Return (x, y) of the center of cell containing provided text 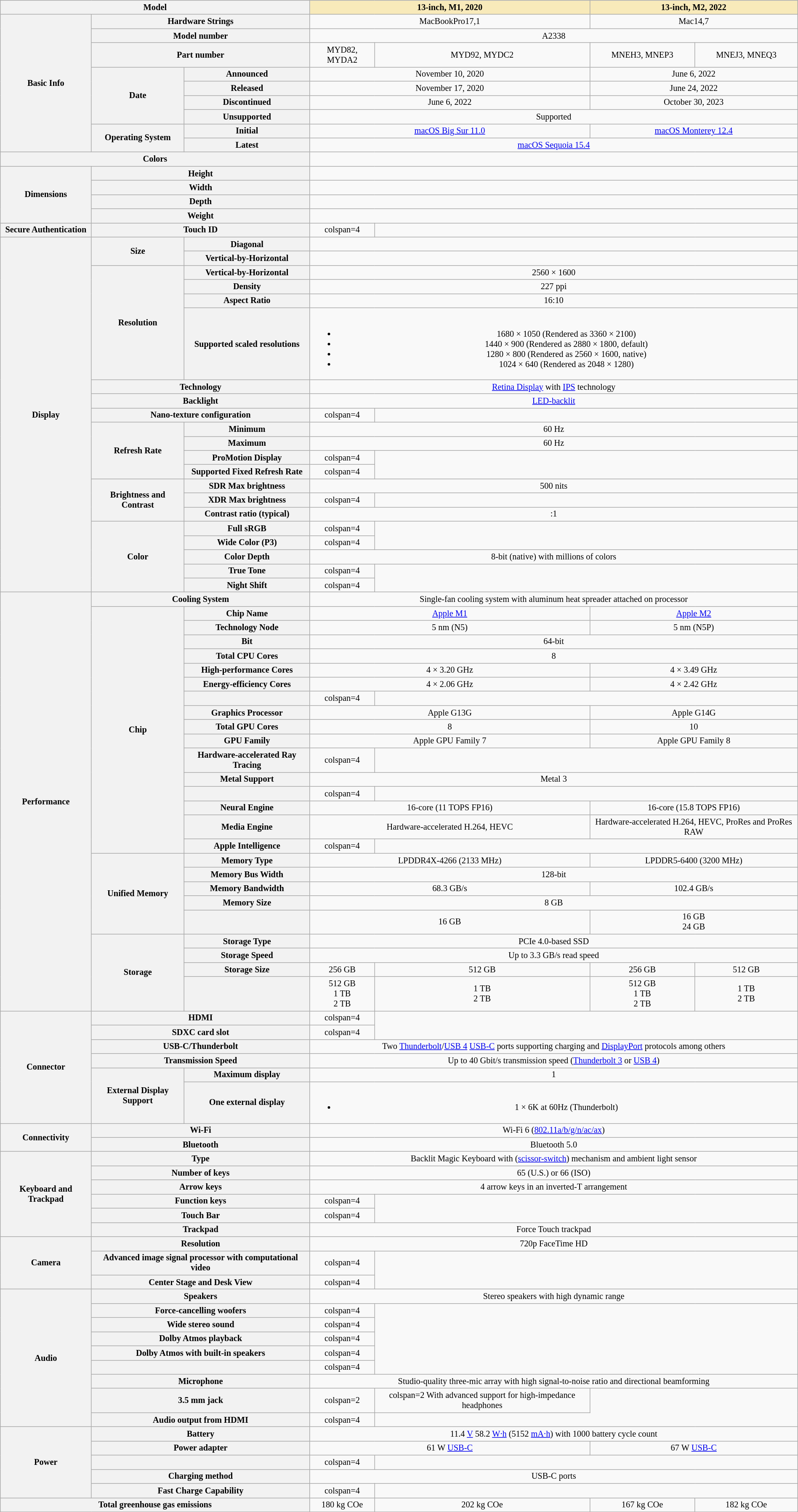
13-inch, M1, 2020 (450, 7)
Audio output from HDMI (200, 1420)
Transmission Speed (200, 1060)
Hardware-accelerated Ray Tracing (247, 760)
Technology (200, 387)
Mac14,7 (694, 21)
Total GPU Cores (247, 727)
June 24, 2022 (694, 88)
Supported scaled resolutions (247, 343)
5 nm (N5P) (694, 628)
16:10 (554, 301)
Colors (155, 159)
USB-C ports (554, 1476)
Apple Intelligence (247, 846)
Apple M1 (450, 613)
1 × 6K at 60Hz (Thunderbolt) (554, 1102)
Arrow keys (200, 1187)
External Display Support (138, 1095)
colspan=2 (342, 1400)
128-bit (554, 874)
Bluetooth 5.0 (554, 1145)
Full sRGB (247, 528)
Center Stage and Desk View (200, 1282)
202 kg COe (482, 1505)
Chip (138, 729)
Model number (200, 36)
Backlit Magic Keyboard with (scissor-switch) mechanism and ambient light sensor (554, 1159)
Camera (46, 1263)
Keyboard and Trackpad (46, 1194)
LPDDR5-6400 (3200 MHz) (694, 860)
Display (46, 415)
Nano-texture configuration (200, 415)
Storage (138, 972)
Hardware-accelerated H.264, HEVC, ProRes and ProRes RAW (694, 827)
Power adapter (200, 1448)
SDXC card slot (200, 1032)
Dolby Atmos playback (200, 1339)
Apple M2 (694, 613)
Supported Fixed Refresh Rate (247, 472)
ProMotion Display (247, 458)
8-bit (native) with millions of colors (554, 556)
500 nits (554, 486)
Apple G14G (694, 713)
Memory Bus Width (247, 874)
One external display (247, 1102)
Part number (200, 55)
Minimum (247, 429)
Date (138, 95)
Speakers (200, 1296)
720p FaceTime HD (554, 1243)
Color (138, 556)
Metal Support (247, 779)
Force Touch trackpad (554, 1230)
Energy-efficiency Cores (247, 684)
Maximum display (247, 1075)
Connectivity (46, 1137)
68.3 GB/s (450, 889)
Graphics Processor (247, 713)
Function keys (200, 1201)
Total greenhouse gas emissions (155, 1505)
Depth (200, 202)
Unsupported (247, 117)
Apple GPU Family 8 (694, 741)
MYD92, MYDC2 (482, 55)
Touch ID (200, 230)
colspan=2 With advanced support for high-impedance headphones (482, 1400)
Wide stereo sound (200, 1325)
Model (155, 7)
4 arrow keys in an inverted-T arrangement (554, 1187)
11.4 V 58.2 W·h (5152 mA·h) with 1000 battery cycle count (554, 1434)
Number of keys (200, 1173)
102.4 GB/s (694, 889)
MYD82, MYDA2 (342, 55)
Secure Authentication (46, 230)
180 kg COe (342, 1505)
Basic Info (46, 83)
Brightness and Contrast (138, 500)
Force-cancelling woofers (200, 1310)
Initial (247, 131)
Operating System (138, 138)
227 ppi (554, 287)
True Tone (247, 571)
16 GB24 GB (694, 922)
10 (694, 727)
Backlight (200, 401)
Touch Bar (200, 1215)
Metal 3 (554, 779)
macOS Sequoia 15.4 (554, 145)
Size (138, 251)
November 10, 2020 (450, 74)
4 × 2.06 GHz (450, 684)
Memory Bandwidth (247, 889)
Refresh Rate (138, 450)
Color Depth (247, 556)
Power (46, 1462)
Memory Size (247, 903)
Dolby Atmos with built-in speakers (200, 1353)
Advanced image signal processor with computational video (200, 1263)
4 × 3.49 GHz (694, 670)
16-core (11 TOPS FP16) (450, 808)
64-bit (554, 642)
Apple GPU Family 7 (450, 741)
Trackpad (200, 1230)
Chip Name (247, 613)
XDR Max brightness (247, 500)
Unified Memory (138, 894)
16 GB (450, 922)
8 GB (554, 903)
182 kg COe (746, 1505)
November 17, 2020 (450, 88)
Maximum (247, 443)
GPU Family (247, 741)
Fast Charge Capability (200, 1491)
macOS Monterey 12.4 (694, 131)
Up to 3.3 GB/s read speed (554, 955)
MNEJ3, MNEQ3 (746, 55)
Apple G13G (450, 713)
67 W USB-C (694, 1448)
Bit (247, 642)
4 × 2.42 GHz (694, 684)
Discontinued (247, 102)
HDMI (200, 1018)
Stereo speakers with high dynamic range (554, 1296)
Connector (46, 1067)
Total CPU Cores (247, 656)
Night Shift (247, 585)
Latest (247, 145)
Width (200, 187)
MNEH3, MNEP3 (642, 55)
Dimensions (46, 194)
5 nm (N5) (450, 628)
61 W USB-C (450, 1448)
Wide Color (P3) (247, 543)
Storage Size (247, 969)
October 30, 2023 (694, 102)
Neural Engine (247, 808)
Wi-Fi (200, 1130)
Bluetooth (200, 1145)
Microphone (200, 1381)
Charging method (200, 1476)
Contrast ratio (typical) (247, 514)
Up to 40 Gbit/s transmission speed (Thunderbolt 3 or USB 4) (554, 1060)
2560 × 1600 (554, 272)
167 kg COe (642, 1505)
Height (200, 173)
Audio (46, 1358)
Aspect Ratio (247, 301)
Hardware Strings (200, 21)
Cooling System (200, 599)
LPDDR4X-4266 (2133 MHz) (450, 860)
13-inch, M2, 2022 (694, 7)
Type (200, 1159)
Retina Display with IPS technology (554, 387)
Studio-quality three-mic array with high signal-to-noise ratio and directional beamforming (554, 1381)
65 (U.S.) or 66 (ISO) (554, 1173)
Announced (247, 74)
USB-C/Thunderbolt (200, 1046)
MacBookPro17,1 (450, 21)
1 (554, 1075)
Storage Type (247, 941)
Released (247, 88)
PCIe 4.0-based SSD (554, 941)
16-core (15.8 TOPS FP16) (694, 808)
LED-backlit (554, 401)
High-performance Cores (247, 670)
macOS Big Sur 11.0 (450, 131)
Density (247, 287)
3.5 mm jack (200, 1400)
A2338 (554, 36)
Performance (46, 801)
Supported (554, 117)
Technology Node (247, 628)
Weight (200, 216)
Two Thunderbolt/USB 4 USB-C ports supporting charging and DisplayPort protocols among others (554, 1046)
Single-fan cooling system with aluminum heat spreader attached on processor (554, 599)
Storage Speed (247, 955)
Diagonal (247, 244)
4 × 3.20 GHz (450, 670)
Memory Type (247, 860)
Battery (200, 1434)
Hardware-accelerated H.264, HEVC (450, 827)
:1 (554, 514)
Media Engine (247, 827)
SDR Max brightness (247, 486)
Wi-Fi 6 (802.11a/b/g/n/ac/ax) (554, 1130)
